Pinpoint the cell where the given text exists, returning its (x, y) midpoint coordinate. 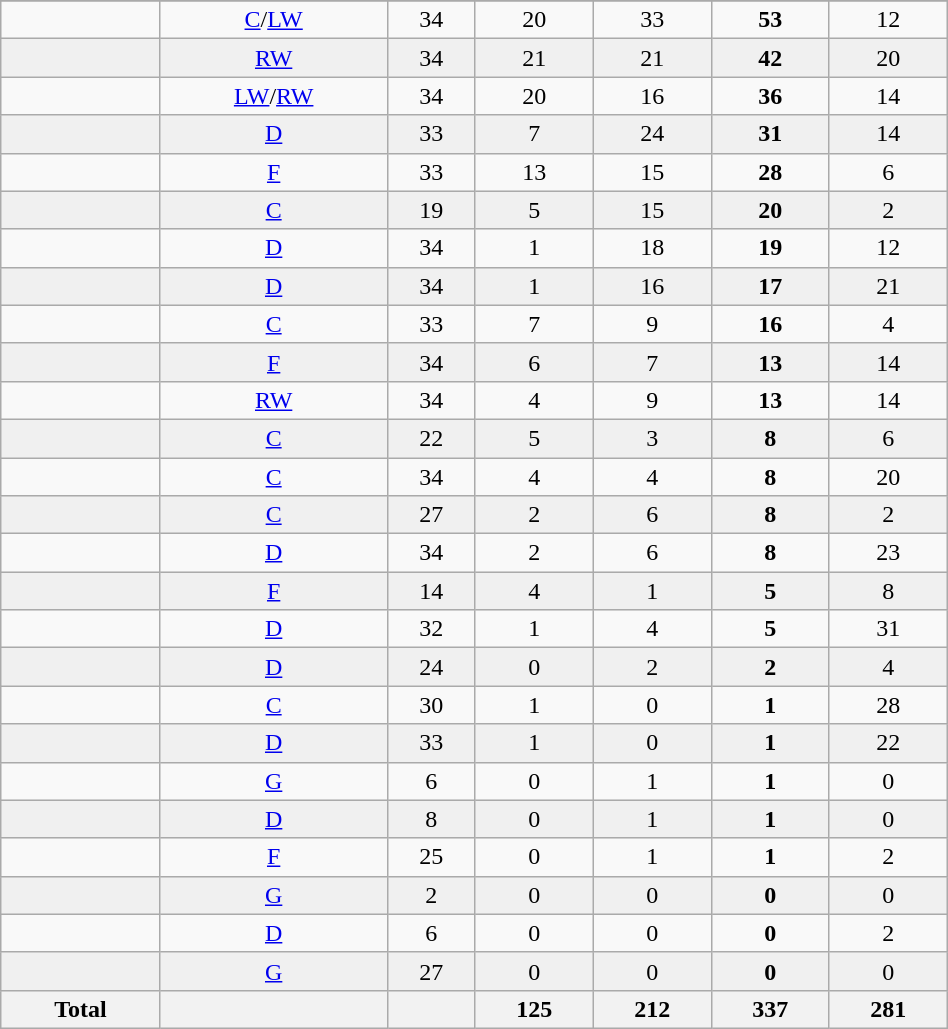
C/LW (274, 20)
337 (770, 1009)
Total (80, 1009)
LW/RW (274, 96)
53 (770, 20)
212 (652, 1009)
32 (431, 629)
30 (431, 705)
125 (534, 1009)
36 (770, 96)
281 (888, 1009)
25 (431, 857)
17 (770, 286)
42 (770, 58)
23 (888, 553)
18 (652, 248)
3 (652, 438)
